Return (X, Y) of the center of cell containing provided text 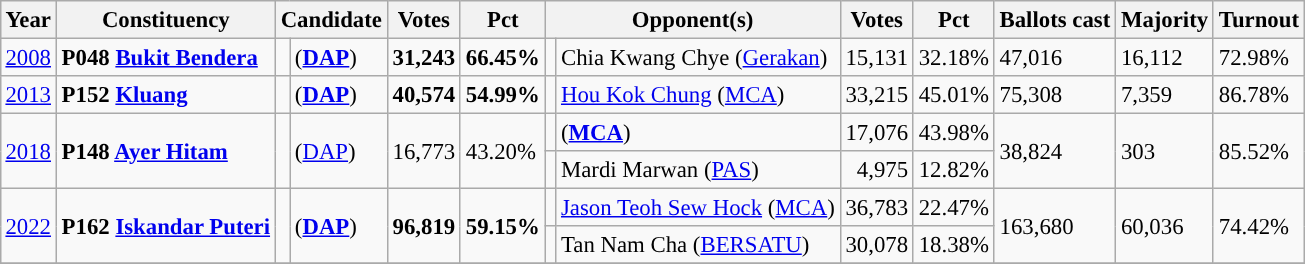
Chia Kwang Chye (Gerakan) (698, 57)
2022 (28, 226)
36,783 (876, 208)
Jason Teoh Sew Hock (MCA) (698, 208)
Majority (1165, 20)
P148 Ayer Hitam (166, 152)
15,131 (876, 57)
12.82% (954, 170)
Year (28, 20)
47,016 (1054, 57)
45.01% (954, 95)
54.99% (502, 95)
85.52% (1258, 152)
2013 (28, 95)
74.42% (1258, 226)
32.18% (954, 57)
303 (1165, 152)
75,308 (1054, 95)
2008 (28, 57)
31,243 (424, 57)
72.98% (1258, 57)
2018 (28, 152)
P048 Bukit Bendera (166, 57)
96,819 (424, 226)
Mardi Marwan (PAS) (698, 170)
(MCA) (698, 133)
P162 Iskandar Puteri (166, 226)
Constituency (166, 20)
17,076 (876, 133)
86.78% (1258, 95)
4,975 (876, 170)
18.38% (954, 245)
Ballots cast (1054, 20)
40,574 (424, 95)
Candidate (331, 20)
66.45% (502, 57)
59.15% (502, 226)
22.47% (954, 208)
60,036 (1165, 226)
Opponent(s) (692, 20)
16,112 (1165, 57)
30,078 (876, 245)
7,359 (1165, 95)
33,215 (876, 95)
Tan Nam Cha (BERSATU) (698, 245)
Turnout (1258, 20)
43.98% (954, 133)
P152 Kluang (166, 95)
16,773 (424, 152)
163,680 (1054, 226)
Hou Kok Chung (MCA) (698, 95)
38,824 (1054, 152)
43.20% (502, 152)
